Find where the given text appears and provide that cell's center as [X, Y] coordinate. 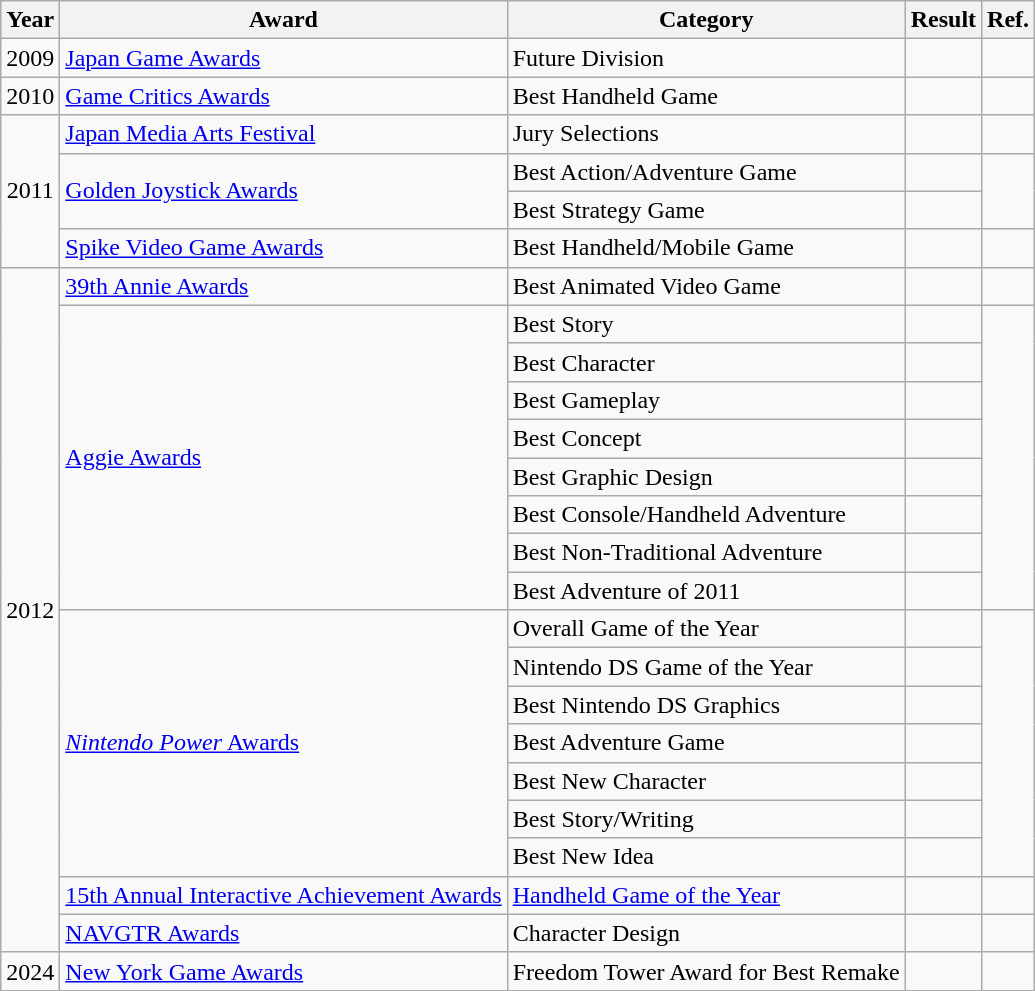
Future Division [706, 58]
Nintendo DS Game of the Year [706, 667]
Japan Game Awards [284, 58]
Best New Idea [706, 857]
Aggie Awards [284, 457]
Character Design [706, 933]
Best Graphic Design [706, 477]
Nintendo Power Awards [284, 743]
Ref. [1008, 20]
2012 [30, 610]
Best Adventure of 2011 [706, 591]
Overall Game of the Year [706, 629]
39th Annie Awards [284, 286]
Best Handheld/Mobile Game [706, 248]
Game Critics Awards [284, 96]
2024 [30, 971]
Best Story [706, 324]
Best Story/Writing [706, 819]
New York Game Awards [284, 971]
Best Handheld Game [706, 96]
Award [284, 20]
15th Annual Interactive Achievement Awards [284, 895]
Golden Joystick Awards [284, 191]
Handheld Game of the Year [706, 895]
Best Character [706, 362]
Best Console/Handheld Adventure [706, 515]
Spike Video Game Awards [284, 248]
Japan Media Arts Festival [284, 134]
Best Strategy Game [706, 210]
2010 [30, 96]
2011 [30, 191]
Jury Selections [706, 134]
Best Non-Traditional Adventure [706, 553]
Best New Character [706, 781]
Freedom Tower Award for Best Remake [706, 971]
Best Concept [706, 438]
Best Action/Adventure Game [706, 172]
Category [706, 20]
Best Gameplay [706, 400]
Best Animated Video Game [706, 286]
NAVGTR Awards [284, 933]
Best Nintendo DS Graphics [706, 705]
Year [30, 20]
Result [943, 20]
2009 [30, 58]
Best Adventure Game [706, 743]
